Pinpoint the cell where the given text exists, returning its (x, y) midpoint coordinate. 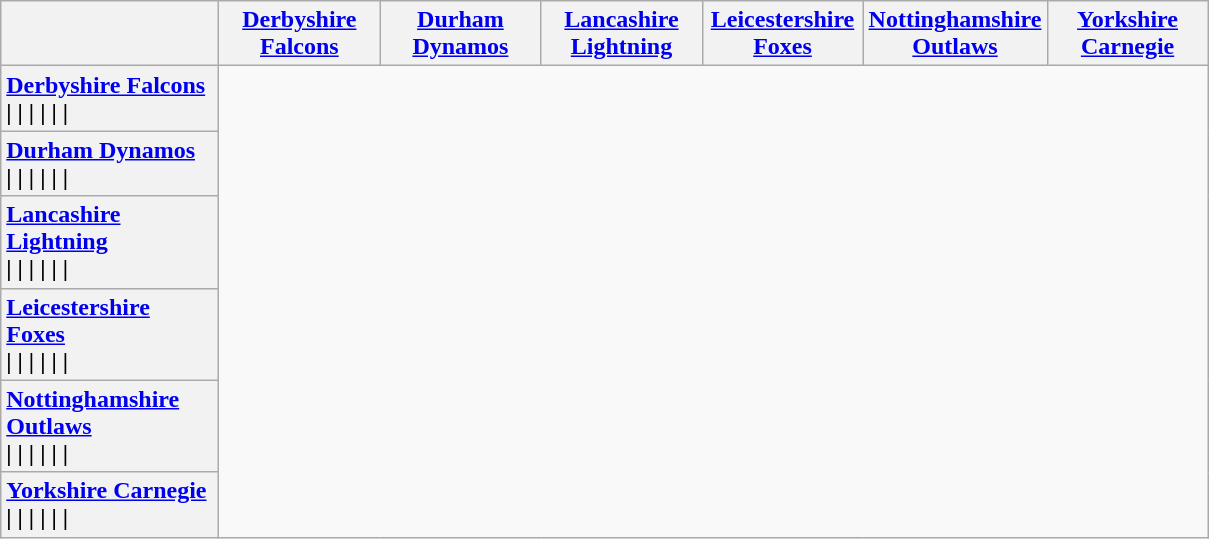
Durham Dynamos | | | | | | (110, 164)
Yorkshire Carnegie | | | | | | (110, 504)
Durham Dynamos (460, 34)
Leicestershire Foxes | | | | | | (110, 334)
Nottinghamshire Outlaws (955, 34)
Yorkshire Carnegie (1128, 34)
Nottinghamshire Outlaws | | | | | | (110, 426)
Derbyshire Falcons (300, 34)
Leicestershire Foxes (782, 34)
Derbyshire Falcons | | | | | | (110, 98)
Lancashire Lightning | | | | | | (110, 242)
Lancashire Lightning (622, 34)
